Return the [X, Y] coordinate for the center point of the cell that contains the specified text.  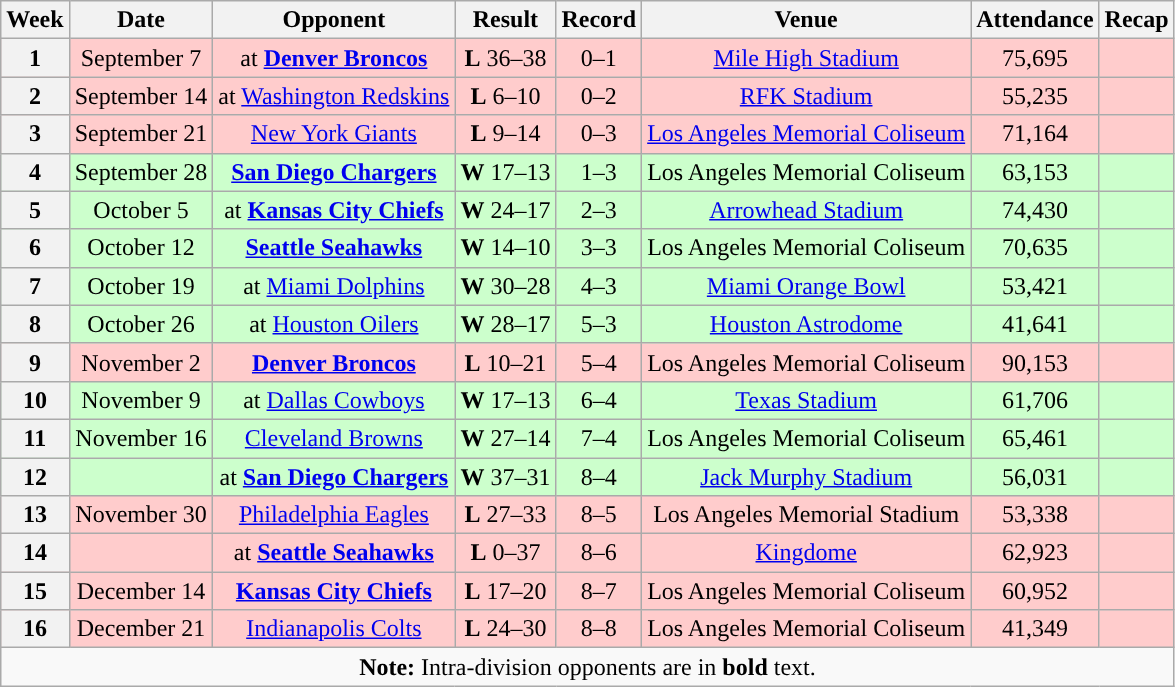
November 16 [141, 438]
W 37–31 [506, 477]
September 21 [141, 134]
October 12 [141, 248]
September 14 [141, 96]
at Dallas Cowboys [334, 400]
Result [506, 20]
3 [35, 134]
12 [35, 477]
December 14 [141, 591]
Week [35, 20]
41,349 [1035, 629]
11 [35, 438]
6 [35, 248]
September 7 [141, 58]
L 0–37 [506, 553]
W 24–17 [506, 210]
8–5 [599, 515]
at Houston Oilers [334, 324]
62,923 [1035, 553]
New York Giants [334, 134]
41,641 [1035, 324]
October 26 [141, 324]
65,461 [1035, 438]
Attendance [1035, 20]
71,164 [1035, 134]
56,031 [1035, 477]
L 10–21 [506, 362]
8–6 [599, 553]
7 [35, 286]
4–3 [599, 286]
7–4 [599, 438]
14 [35, 553]
Note: Intra-division opponents are in bold text. [588, 667]
0–3 [599, 134]
8–4 [599, 477]
Cleveland Browns [334, 438]
Venue [806, 20]
RFK Stadium [806, 96]
8–7 [599, 591]
November 30 [141, 515]
at Denver Broncos [334, 58]
9 [35, 362]
1 [35, 58]
13 [35, 515]
December 21 [141, 629]
Record [599, 20]
at Washington Redskins [334, 96]
2 [35, 96]
Seattle Seahawks [334, 248]
Jack Murphy Stadium [806, 477]
San Diego Chargers [334, 172]
Miami Orange Bowl [806, 286]
at Kansas City Chiefs [334, 210]
16 [35, 629]
W 14–10 [506, 248]
61,706 [1035, 400]
60,952 [1035, 591]
W 30–28 [506, 286]
Kingdome [806, 553]
L 27–33 [506, 515]
Mile High Stadium [806, 58]
November 2 [141, 362]
5–3 [599, 324]
2–3 [599, 210]
53,421 [1035, 286]
L 9–14 [506, 134]
75,695 [1035, 58]
70,635 [1035, 248]
at San Diego Chargers [334, 477]
September 28 [141, 172]
3–3 [599, 248]
Philadelphia Eagles [334, 515]
L 17–20 [506, 591]
October 19 [141, 286]
Denver Broncos [334, 362]
53,338 [1035, 515]
0–1 [599, 58]
L 6–10 [506, 96]
Indianapolis Colts [334, 629]
90,153 [1035, 362]
8–8 [599, 629]
W 27–14 [506, 438]
8 [35, 324]
5 [35, 210]
at Miami Dolphins [334, 286]
1–3 [599, 172]
L 24–30 [506, 629]
6–4 [599, 400]
W 28–17 [506, 324]
L 36–38 [506, 58]
Houston Astrodome [806, 324]
0–2 [599, 96]
4 [35, 172]
55,235 [1035, 96]
5–4 [599, 362]
November 9 [141, 400]
Arrowhead Stadium [806, 210]
63,153 [1035, 172]
Recap [1136, 20]
15 [35, 591]
Los Angeles Memorial Stadium [806, 515]
10 [35, 400]
Kansas City Chiefs [334, 591]
at Seattle Seahawks [334, 553]
74,430 [1035, 210]
October 5 [141, 210]
Date [141, 20]
Texas Stadium [806, 400]
Opponent [334, 20]
